Extract the (X, Y) coordinate from the center of the cell holding the provided text.  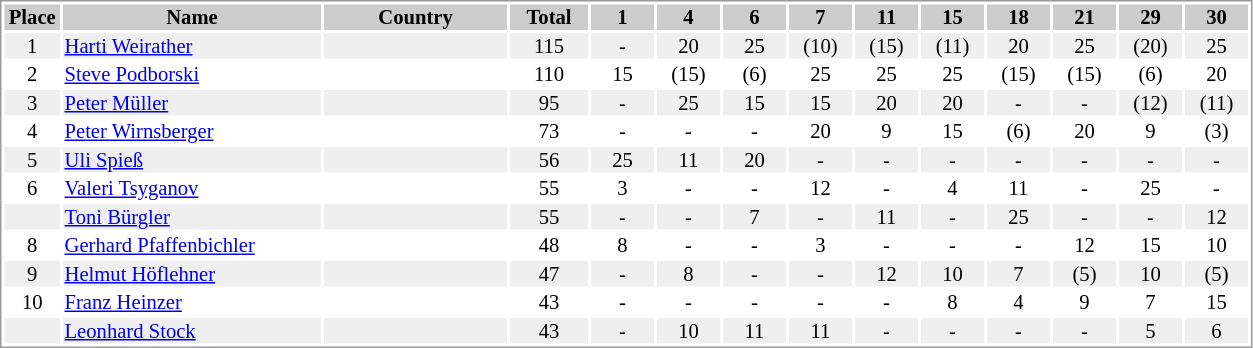
(20) (1150, 46)
95 (549, 103)
(12) (1150, 103)
(10) (820, 46)
2 (32, 75)
Total (549, 17)
(3) (1216, 131)
110 (549, 75)
Leonhard Stock (192, 331)
115 (549, 46)
Toni Bürgler (192, 217)
Peter Wirnsberger (192, 131)
Valeri Tsyganov (192, 189)
47 (549, 274)
Uli Spieß (192, 160)
Harti Weirather (192, 46)
Place (32, 17)
Peter Müller (192, 103)
Franz Heinzer (192, 303)
48 (549, 245)
30 (1216, 17)
Gerhard Pfaffenbichler (192, 245)
73 (549, 131)
Country (416, 17)
56 (549, 160)
Helmut Höflehner (192, 274)
18 (1018, 17)
29 (1150, 17)
Name (192, 17)
21 (1084, 17)
Steve Podborski (192, 75)
